Capture the cell that displays the provided text and extract its [X, Y] central coordinate. 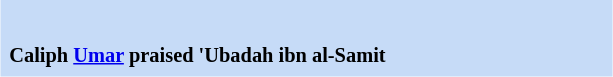
Caliph Umar praised 'Ubadah ibn al-Samit [306, 56]
